Identify which cell holds the provided text, then report its [X, Y] central coordinate. 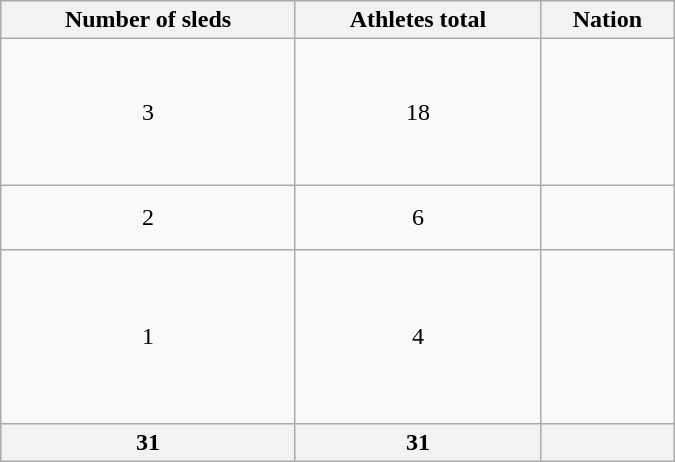
4 [418, 336]
6 [418, 218]
18 [418, 112]
Nation [608, 20]
3 [148, 112]
Athletes total [418, 20]
2 [148, 218]
1 [148, 336]
Number of sleds [148, 20]
